Search for the cell housing the specified text and yield its [X, Y] center coordinate. 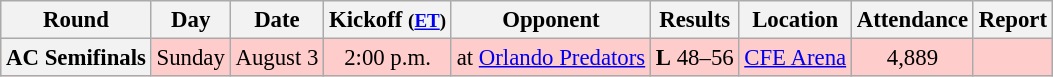
Opponent [550, 20]
Day [190, 20]
Results [695, 20]
CFE Arena [795, 58]
L 48–56 [695, 58]
Round [76, 20]
Kickoff (ET) [388, 20]
Date [277, 20]
2:00 p.m. [388, 58]
Location [795, 20]
at Orlando Predators [550, 58]
Report [1012, 20]
4,889 [912, 58]
AC Semifinals [76, 58]
Attendance [912, 20]
Sunday [190, 58]
August 3 [277, 58]
